Identify which cell holds the provided text, then report its (X, Y) central coordinate. 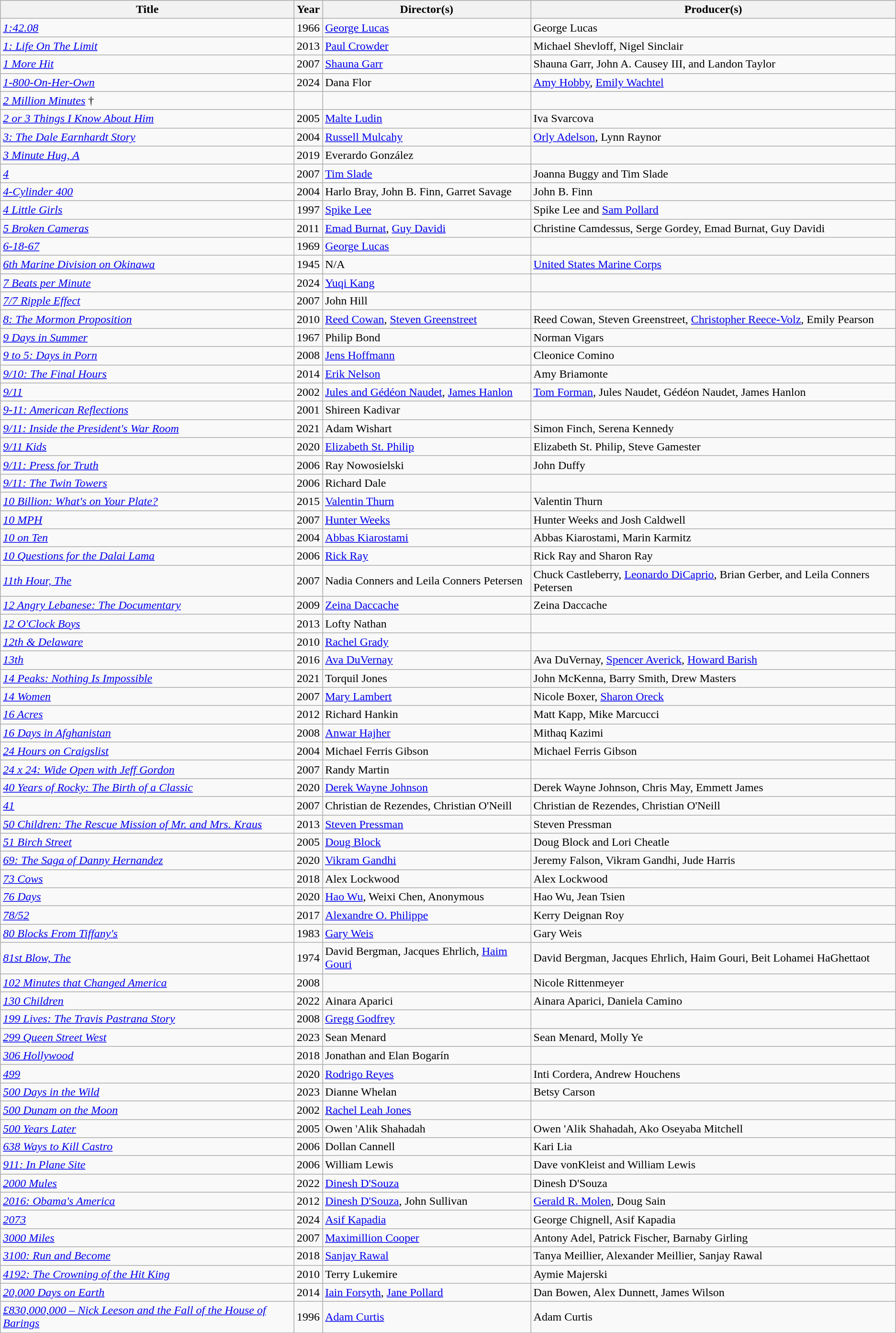
Gerald R. Molen, Doug Sain (713, 1201)
Tanya Meillier, Alexander Meillier, Sanjay Rawal (713, 1256)
7/7 Ripple Effect (147, 301)
1967 (308, 337)
9 Days in Summer (147, 337)
Erik Nelson (427, 374)
Dollan Cannell (427, 1147)
Rachel Grady (427, 642)
9/10: The Final Hours (147, 374)
6-18-67 (147, 246)
Ainara Aparici, Daniela Camino (713, 1001)
14 Women (147, 696)
Hao Wu, Jean Tsien (713, 897)
Joanna Buggy and Tim Slade (713, 173)
Kerry Deignan Roy (713, 915)
David Bergman, Jacques Ehrlich, Haim Gouri (427, 958)
Ray Nowosielski (427, 465)
40 Years of Rocky: The Birth of a Classic (147, 787)
4192: The Crowning of the Hit King (147, 1274)
Rachel Leah Jones (427, 1110)
500 Years Later (147, 1128)
Abbas Kiarostami, Marin Karmitz (713, 538)
Year (308, 10)
911: In Plane Site (147, 1165)
Doug Block (427, 842)
9 to 5: Days in Porn (147, 356)
1996 (308, 1317)
638 Ways to Kill Castro (147, 1147)
Jules and Gédéon Naudet, James Hanlon (427, 392)
24 Hours on Craigslist (147, 751)
Christine Camdessus, Serge Gordey, Emad Burnat, Guy Davidi (713, 228)
Rick Ray and Sharon Ray (713, 556)
81st Blow, The (147, 958)
Tim Slade (427, 173)
Randy Martin (427, 769)
Dave vonKleist and William Lewis (713, 1165)
13th (147, 660)
Nicole Boxer, Sharon Oreck (713, 696)
Kari Lia (713, 1147)
2016 (308, 660)
299 Queen Street West (147, 1037)
3: The Dale Earnhardt Story (147, 137)
500 Dunam on the Moon (147, 1110)
John Hill (427, 301)
2019 (308, 155)
Mary Lambert (427, 696)
Dianne Whelan (427, 1092)
Jeremy Falson, Vikram Gandhi, Jude Harris (713, 861)
Torquil Jones (427, 678)
41 (147, 806)
Asif Kapadia (427, 1220)
Shireen Kadivar (427, 410)
10 MPH (147, 519)
Amy Briamonte (713, 374)
Sean Menard (427, 1037)
76 Days (147, 897)
Matt Kapp, Mike Marcucci (713, 715)
Owen 'Alik Shahadah (427, 1128)
4 Little Girls (147, 210)
Harlo Bray, John B. Finn, Garret Savage (427, 191)
Amy Hobby, Emily Wachtel (713, 82)
2015 (308, 501)
51 Birch Street (147, 842)
2009 (308, 605)
1974 (308, 958)
10 Billion: What's on Your Plate? (147, 501)
United States Marine Corps (713, 265)
9/11: Inside the President's War Room (147, 428)
John McKenna, Barry Smith, Drew Masters (713, 678)
Simon Finch, Serena Kennedy (713, 428)
9/11: The Twin Towers (147, 483)
102 Minutes that Changed America (147, 983)
50 Children: The Rescue Mission of Mr. and Mrs. Kraus (147, 824)
3 Minute Hug, A (147, 155)
499 (147, 1074)
Nadia Conners and Leila Conners Petersen (427, 581)
Elizabeth St. Philip (427, 447)
1:42.08 (147, 28)
2011 (308, 228)
1966 (308, 28)
Derek Wayne Johnson (427, 787)
2073 (147, 1220)
1997 (308, 210)
12th & Delaware (147, 642)
Spike Lee (427, 210)
10 on Ten (147, 538)
16 Days in Afghanistan (147, 733)
Alexandre O. Philippe (427, 915)
Inti Cordera, Andrew Houchens (713, 1074)
2017 (308, 915)
10 Questions for the Dalai Lama (147, 556)
Mithaq Kazimi (713, 733)
12 O'Clock Boys (147, 624)
1 More Hit (147, 64)
24 x 24: Wide Open with Jeff Gordon (147, 769)
Aymie Majerski (713, 1274)
78/52 (147, 915)
Reed Cowan, Steven Greenstreet (427, 319)
1983 (308, 933)
Reed Cowan, Steven Greenstreet, Christopher Reece-Volz, Emily Pearson (713, 319)
Russell Mulcahy (427, 137)
2016: Obama's America (147, 1201)
Gregg Godfrey (427, 1019)
130 Children (147, 1001)
Elizabeth St. Philip, Steve Gamester (713, 447)
George Chignell, Asif Kapadia (713, 1220)
1969 (308, 246)
1-800-On-Her-Own (147, 82)
Abbas Kiarostami (427, 538)
500 Days in the Wild (147, 1092)
3100: Run and Become (147, 1256)
Antony Adel, Patrick Fischer, Barnaby Girling (713, 1238)
Hao Wu, Weixi Chen, Anonymous (427, 897)
Iva Svarcova (713, 119)
4-Cylinder 400 (147, 191)
Producer(s) (713, 10)
David Bergman, Jacques Ehrlich, Haim Gouri, Beit Lohamei HaGhettaot (713, 958)
Shauna Garr (427, 64)
12 Angry Lebanese: The Documentary (147, 605)
Richard Hankin (427, 715)
Sean Menard, Molly Ye (713, 1037)
John B. Finn (713, 191)
3000 Miles (147, 1238)
Sanjay Rawal (427, 1256)
Nicole Rittenmeyer (713, 983)
6th Marine Division on Okinawa (147, 265)
2000 Mules (147, 1183)
9-11: American Reflections (147, 410)
Michael Shevloff, Nigel Sinclair (713, 46)
Dana Flor (427, 82)
N/A (427, 265)
Shauna Garr, John A. Causey III, and Landon Taylor (713, 64)
1945 (308, 265)
John Duffy (713, 465)
Ainara Aparici (427, 1001)
2 or 3 Things I Know About Him (147, 119)
Jonathan and Elan Bogarín (427, 1055)
Iain Forsyth, Jane Pollard (427, 1292)
Paul Crowder (427, 46)
Ava DuVernay (427, 660)
4 (147, 173)
20,000 Days on Earth (147, 1292)
Anwar Hajher (427, 733)
Derek Wayne Johnson, Chris May, Emmett James (713, 787)
Ava DuVernay, Spencer Averick, Howard Barish (713, 660)
Yuqi Kang (427, 283)
William Lewis (427, 1165)
Terry Lukemire (427, 1274)
Lofty Nathan (427, 624)
1: Life On The Limit (147, 46)
Vikram Gandhi (427, 861)
Maximillion Cooper (427, 1238)
Emad Burnat, Guy Davidi (427, 228)
Richard Dale (427, 483)
9/11 (147, 392)
Adam Wishart (427, 428)
Everardo González (427, 155)
306 Hollywood (147, 1055)
2 Million Minutes † (147, 101)
80 Blocks From Tiffany's (147, 933)
Cleonice Comino (713, 356)
Norman Vigars (713, 337)
Malte Ludin (427, 119)
8: The Mormon Proposition (147, 319)
Owen 'Alik Shahadah, Ako Oseyaba Mitchell (713, 1128)
Spike Lee and Sam Pollard (713, 210)
Director(s) (427, 10)
Rodrigo Reyes (427, 1074)
5 Broken Cameras (147, 228)
14 Peaks: Nothing Is Impossible (147, 678)
Rick Ray (427, 556)
£830,000,000 – Nick Leeson and the Fall of the House of Barings (147, 1317)
9/11: Press for Truth (147, 465)
Chuck Castleberry, Leonardo DiCaprio, Brian Gerber, and Leila Conners Petersen (713, 581)
Dinesh D'Souza, John Sullivan (427, 1201)
Hunter Weeks and Josh Caldwell (713, 519)
16 Acres (147, 715)
9/11 Kids (147, 447)
7 Beats per Minute (147, 283)
73 Cows (147, 879)
11th Hour, The (147, 581)
Doug Block and Lori Cheatle (713, 842)
Betsy Carson (713, 1092)
Jens Hoffmann (427, 356)
69: The Saga of Danny Hernandez (147, 861)
Title (147, 10)
2001 (308, 410)
Tom Forman, Jules Naudet, Gédéon Naudet, James Hanlon (713, 392)
199 Lives: The Travis Pastrana Story (147, 1019)
Dan Bowen, Alex Dunnett, James Wilson (713, 1292)
Philip Bond (427, 337)
Hunter Weeks (427, 519)
Orly Adelson, Lynn Raynor (713, 137)
